Output the (X, Y) coordinate of the center of the cell containing the given text.  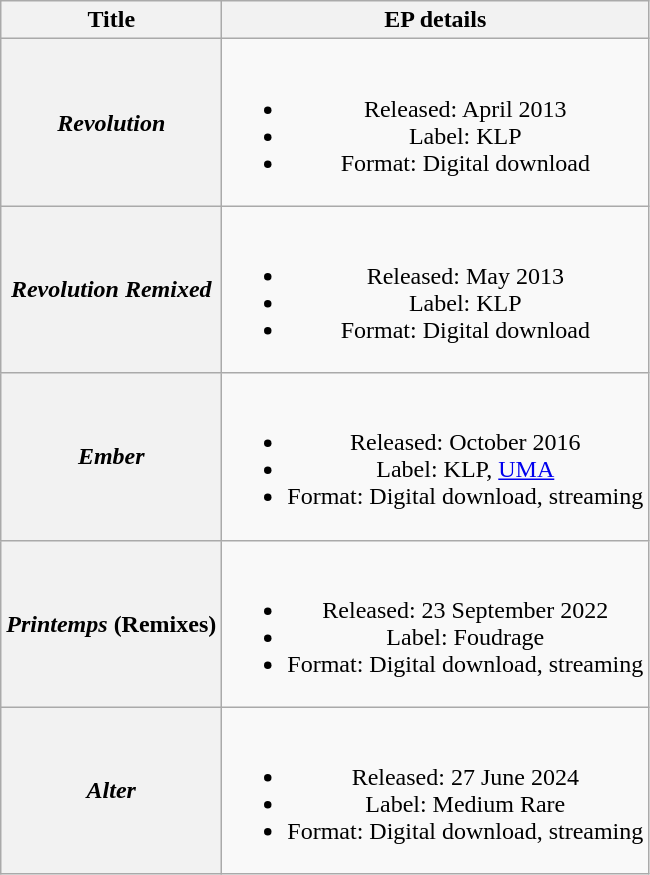
Released: 23 September 2022Label: FoudrageFormat: Digital download, streaming (436, 624)
Released: 27 June 2024Label: Medium RareFormat: Digital download, streaming (436, 790)
Alter (112, 790)
Revolution Remixed (112, 290)
Released: May 2013Label: KLPFormat: Digital download (436, 290)
Released: April 2013Label: KLPFormat: Digital download (436, 122)
Printemps (Remixes) (112, 624)
EP details (436, 20)
Title (112, 20)
Revolution (112, 122)
Ember (112, 456)
Released: October 2016Label: KLP, UMAFormat: Digital download, streaming (436, 456)
